Identify which cell holds the provided text, then report its [x, y] central coordinate. 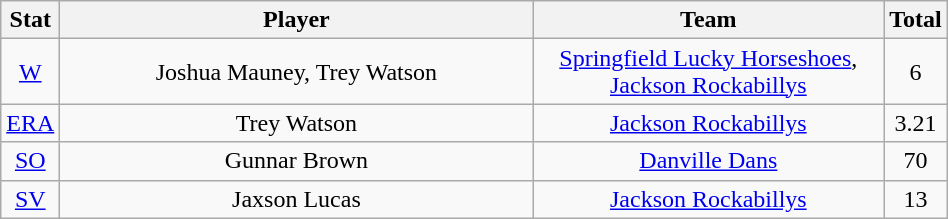
13 [916, 199]
6 [916, 72]
Player [296, 20]
Trey Watson [296, 123]
Stat [30, 20]
Springfield Lucky Horseshoes, Jackson Rockabillys [708, 72]
SV [30, 199]
70 [916, 161]
ERA [30, 123]
3.21 [916, 123]
Jaxson Lucas [296, 199]
Joshua Mauney, Trey Watson [296, 72]
W [30, 72]
SO [30, 161]
Gunnar Brown [296, 161]
Total [916, 20]
Team [708, 20]
Danville Dans [708, 161]
